Provide the [X, Y] coordinate of the cell's center where the given text is located.  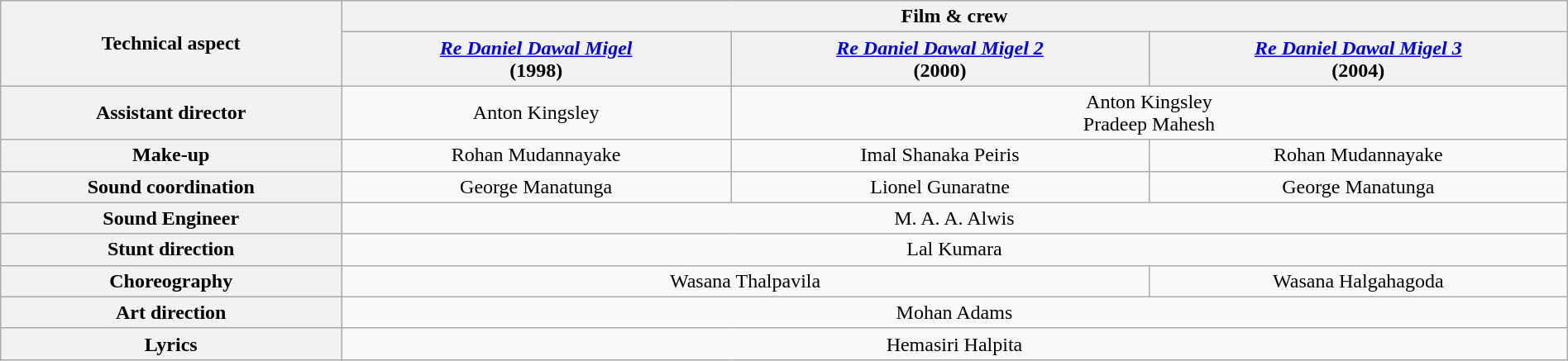
Wasana Halgahagoda [1358, 281]
Re Daniel Dawal Migel (1998) [536, 59]
Re Daniel Dawal Migel 3 (2004) [1358, 59]
Make-up [171, 155]
Technical aspect [171, 43]
Film & crew [954, 17]
Imal Shanaka Peiris [940, 155]
Choreography [171, 281]
M. A. A. Alwis [954, 218]
Re Daniel Dawal Migel 2 (2000) [940, 59]
Art direction [171, 312]
Stunt direction [171, 249]
Sound Engineer [171, 218]
Sound coordination [171, 187]
Wasana Thalpavila [746, 281]
Lionel Gunaratne [940, 187]
Anton Kingsley [536, 112]
Assistant director [171, 112]
Lyrics [171, 344]
Hemasiri Halpita [954, 344]
Mohan Adams [954, 312]
Lal Kumara [954, 249]
Anton Kingsley Pradeep Mahesh [1150, 112]
